Pinpoint the cell where the given text exists, returning its (x, y) midpoint coordinate. 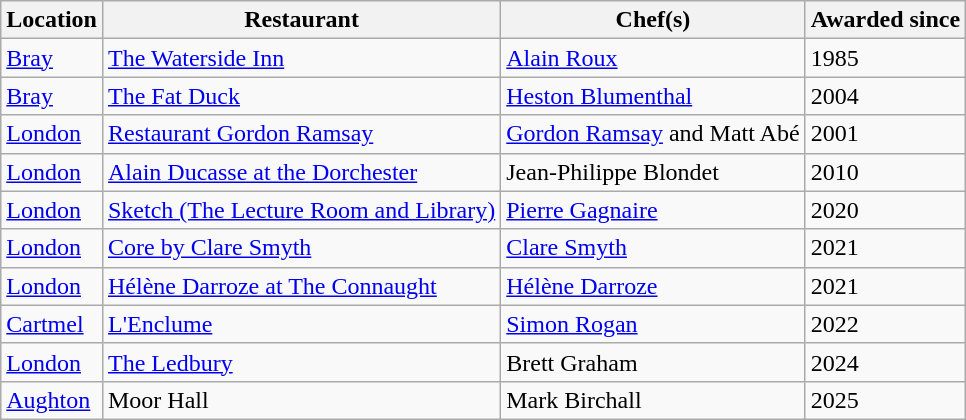
2020 (886, 210)
Hélène Darroze (653, 286)
Alain Roux (653, 58)
2024 (886, 362)
Restaurant Gordon Ramsay (301, 134)
The Waterside Inn (301, 58)
Core by Clare Smyth (301, 248)
Aughton (52, 400)
2004 (886, 96)
1985 (886, 58)
Alain Ducasse at the Dorchester (301, 172)
Heston Blumenthal (653, 96)
Location (52, 20)
The Ledbury (301, 362)
Pierre Gagnaire (653, 210)
Awarded since (886, 20)
Chef(s) (653, 20)
Moor Hall (301, 400)
2001 (886, 134)
Sketch (The Lecture Room and Library) (301, 210)
Clare Smyth (653, 248)
2010 (886, 172)
2025 (886, 400)
Restaurant (301, 20)
Brett Graham (653, 362)
Cartmel (52, 324)
Gordon Ramsay and Matt Abé (653, 134)
Mark Birchall (653, 400)
Simon Rogan (653, 324)
Hélène Darroze at The Connaught (301, 286)
Jean-Philippe Blondet (653, 172)
2022 (886, 324)
The Fat Duck (301, 96)
L'Enclume (301, 324)
